For the text-containing cell, return its midpoint in (X, Y) coordinate format. 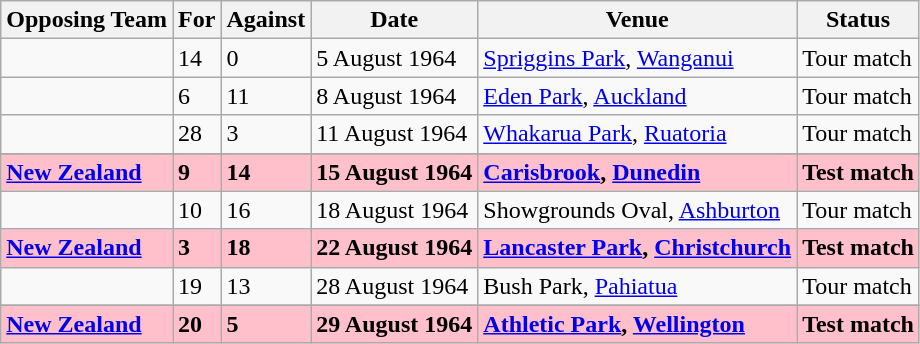
18 (266, 248)
Opposing Team (87, 20)
Against (266, 20)
Carisbrook, Dunedin (638, 172)
0 (266, 58)
Athletic Park, Wellington (638, 324)
22 August 1964 (394, 248)
Whakarua Park, Ruatoria (638, 134)
18 August 1964 (394, 210)
9 (197, 172)
15 August 1964 (394, 172)
Lancaster Park, Christchurch (638, 248)
Bush Park, Pahiatua (638, 286)
28 August 1964 (394, 286)
11 August 1964 (394, 134)
11 (266, 96)
16 (266, 210)
28 (197, 134)
8 August 1964 (394, 96)
20 (197, 324)
For (197, 20)
29 August 1964 (394, 324)
5 August 1964 (394, 58)
Date (394, 20)
Eden Park, Auckland (638, 96)
Spriggins Park, Wanganui (638, 58)
6 (197, 96)
Status (858, 20)
19 (197, 286)
13 (266, 286)
5 (266, 324)
Showgrounds Oval, Ashburton (638, 210)
10 (197, 210)
Venue (638, 20)
